Return the [X, Y] coordinate for the center point of the cell that contains the specified text.  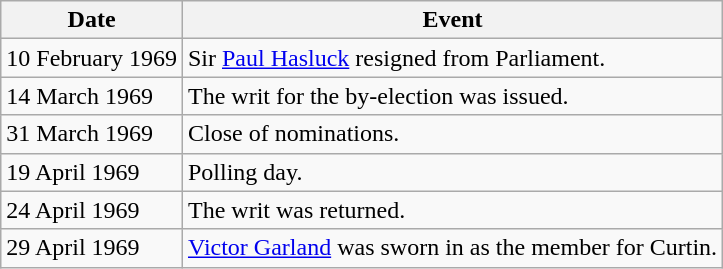
The writ was returned. [452, 210]
Victor Garland was sworn in as the member for Curtin. [452, 248]
10 February 1969 [92, 58]
29 April 1969 [92, 248]
19 April 1969 [92, 172]
Event [452, 20]
24 April 1969 [92, 210]
Close of nominations. [452, 134]
Sir Paul Hasluck resigned from Parliament. [452, 58]
The writ for the by-election was issued. [452, 96]
Date [92, 20]
14 March 1969 [92, 96]
31 March 1969 [92, 134]
Polling day. [452, 172]
